Return (x, y) of the center of cell containing provided text 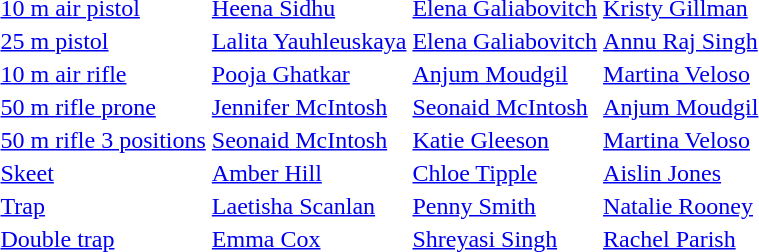
Elena Galiabovitch (505, 41)
Laetisha Scanlan (309, 206)
Anjum Moudgil (505, 74)
Jennifer McIntosh (309, 107)
Penny Smith (505, 206)
Chloe Tipple (505, 173)
Amber Hill (309, 173)
Pooja Ghatkar (309, 74)
Lalita Yauhleuskaya (309, 41)
Katie Gleeson (505, 140)
